Scan for the cell matching the given text and deliver its [x, y] coordinate at center. 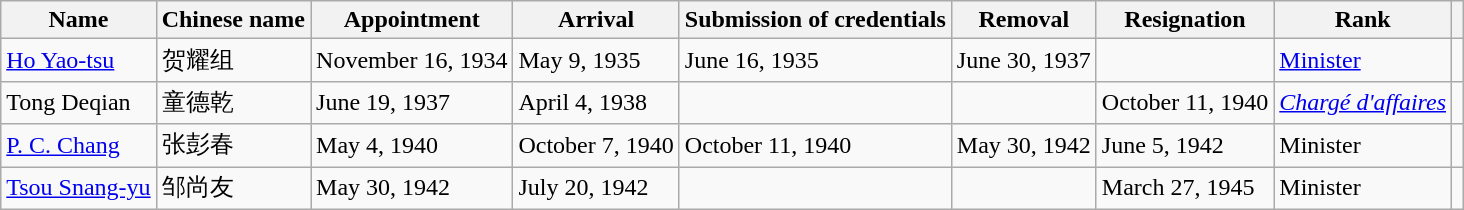
June 19, 1937 [412, 102]
Tsou Snang-yu [78, 188]
Arrival [596, 20]
April 4, 1938 [596, 102]
July 20, 1942 [596, 188]
张彭春 [233, 146]
May 9, 1935 [596, 60]
Removal [1024, 20]
Ho Yao-tsu [78, 60]
Chargé d'affaires [1363, 102]
贺耀组 [233, 60]
June 30, 1937 [1024, 60]
童德乾 [233, 102]
Chinese name [233, 20]
Submission of credentials [815, 20]
Resignation [1184, 20]
Appointment [412, 20]
Tong Deqian [78, 102]
邹尚友 [233, 188]
Name [78, 20]
October 7, 1940 [596, 146]
November 16, 1934 [412, 60]
May 4, 1940 [412, 146]
P. C. Chang [78, 146]
Rank [1363, 20]
June 5, 1942 [1184, 146]
June 16, 1935 [815, 60]
March 27, 1945 [1184, 188]
